Return (x, y) of the center of cell containing provided text 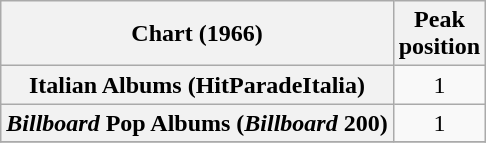
Italian Albums (HitParadeItalia) (197, 85)
Billboard Pop Albums (Billboard 200) (197, 123)
Peakposition (439, 34)
Chart (1966) (197, 34)
